Locate the cell with the specified text and output its (x, y) center coordinate. 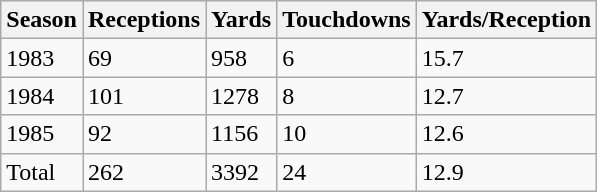
12.6 (506, 134)
Season (42, 20)
Yards (242, 20)
12.7 (506, 96)
262 (144, 172)
1278 (242, 96)
101 (144, 96)
92 (144, 134)
Total (42, 172)
69 (144, 58)
Yards/Reception (506, 20)
10 (347, 134)
12.9 (506, 172)
1985 (42, 134)
1983 (42, 58)
1984 (42, 96)
3392 (242, 172)
6 (347, 58)
1156 (242, 134)
15.7 (506, 58)
958 (242, 58)
8 (347, 96)
Touchdowns (347, 20)
Receptions (144, 20)
24 (347, 172)
